From the cell containing the given text, extract its center point as [x, y] coordinate. 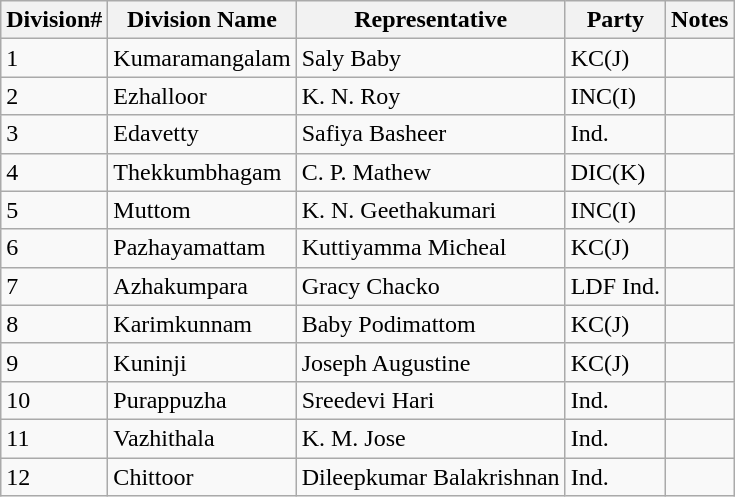
Dileepkumar Balakrishnan [430, 477]
Division Name [202, 20]
K. N. Roy [430, 96]
1 [54, 58]
Joseph Augustine [430, 362]
Sreedevi Hari [430, 400]
9 [54, 362]
6 [54, 248]
Ezhalloor [202, 96]
11 [54, 438]
4 [54, 172]
Gracy Chacko [430, 286]
C. P. Mathew [430, 172]
Vazhithala [202, 438]
Kuttiyamma Micheal [430, 248]
Saly Baby [430, 58]
DIC(K) [615, 172]
Azhakumpara [202, 286]
7 [54, 286]
Division# [54, 20]
Pazhayamattam [202, 248]
K. M. Jose [430, 438]
Purappuzha [202, 400]
Kuninji [202, 362]
Chittoor [202, 477]
K. N. Geethakumari [430, 210]
Edavetty [202, 134]
3 [54, 134]
Notes [700, 20]
Karimkunnam [202, 324]
Thekkumbhagam [202, 172]
2 [54, 96]
LDF Ind. [615, 286]
12 [54, 477]
10 [54, 400]
8 [54, 324]
Kumaramangalam [202, 58]
Baby Podimattom [430, 324]
5 [54, 210]
Representative [430, 20]
Safiya Basheer [430, 134]
Party [615, 20]
Muttom [202, 210]
